Pinpoint the cell where the given text exists, returning its (x, y) midpoint coordinate. 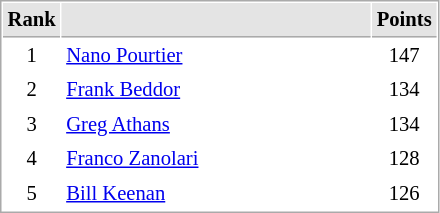
128 (404, 158)
Franco Zanolari (216, 158)
5 (32, 194)
Nano Pourtier (216, 56)
126 (404, 194)
2 (32, 90)
Bill Keenan (216, 194)
Frank Beddor (216, 90)
4 (32, 158)
147 (404, 56)
Points (404, 20)
1 (32, 56)
3 (32, 124)
Rank (32, 20)
Greg Athans (216, 124)
